Provide the [x, y] coordinate of the cell's center where the given text is located.  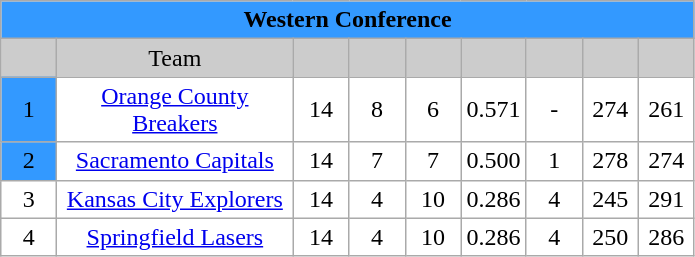
0.571 [494, 110]
6 [433, 110]
Sacramento Capitals [175, 161]
278 [610, 161]
Springfield Lasers [175, 237]
286 [666, 237]
Team [175, 58]
8 [377, 110]
3 [29, 199]
245 [610, 199]
Western Conference [348, 20]
0.500 [494, 161]
2 [29, 161]
291 [666, 199]
Kansas City Explorers [175, 199]
261 [666, 110]
- [554, 110]
250 [610, 237]
Orange County Breakers [175, 110]
